Locate the cell with the specified text and output its [X, Y] center coordinate. 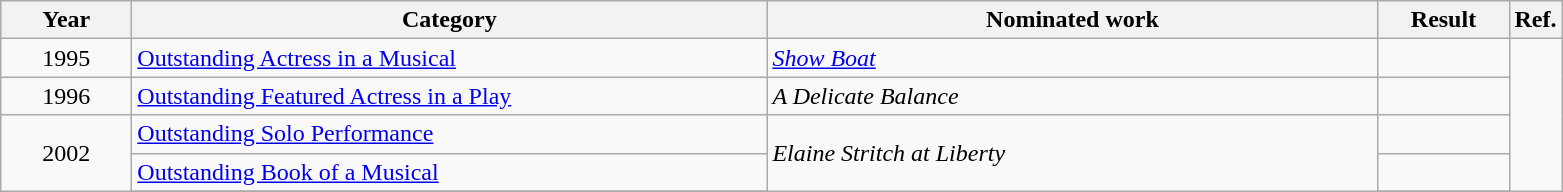
Outstanding Featured Actress in a Play [450, 96]
Result [1444, 20]
Elaine Stritch at Liberty [1072, 153]
A Delicate Balance [1072, 96]
2002 [66, 153]
Outstanding Actress in a Musical [450, 58]
Outstanding Solo Performance [450, 134]
Ref. [1536, 20]
Category [450, 20]
Outstanding Book of a Musical [450, 172]
Show Boat [1072, 58]
Nominated work [1072, 20]
1995 [66, 58]
Year [66, 20]
1996 [66, 96]
